Pinpoint the cell where the given text exists, returning its (x, y) midpoint coordinate. 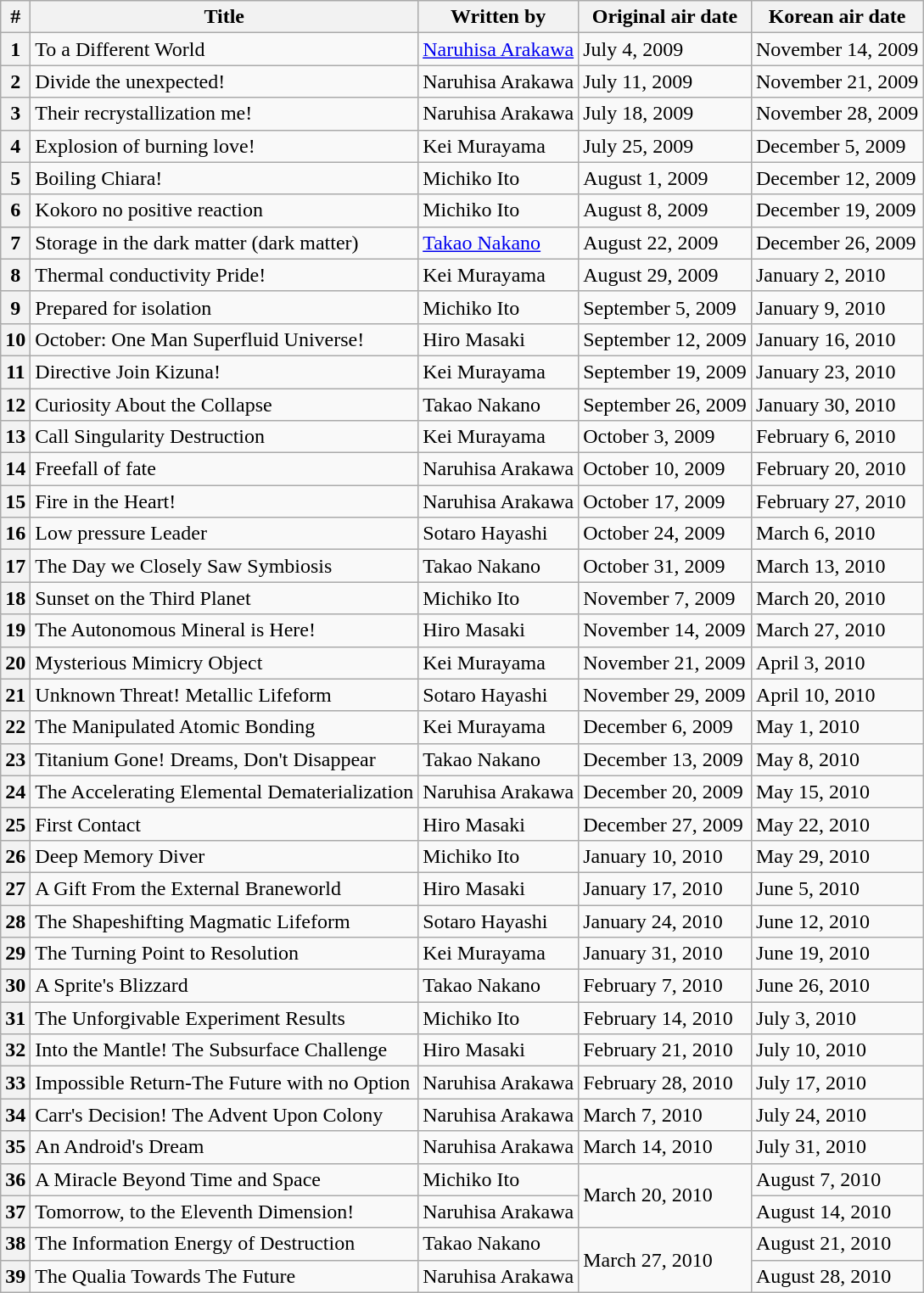
28 (15, 921)
Low pressure Leader (224, 534)
Original air date (665, 17)
December 19, 2009 (837, 210)
September 5, 2009 (665, 307)
July 31, 2010 (837, 1147)
August 8, 2009 (665, 210)
January 30, 2010 (837, 405)
Fire in the Heart! (224, 501)
9 (15, 307)
Kokoro no positive reaction (224, 210)
December 26, 2009 (837, 243)
May 15, 2010 (837, 792)
June 19, 2010 (837, 954)
February 28, 2010 (665, 1083)
27 (15, 888)
March 6, 2010 (837, 534)
Freefall of fate (224, 469)
May 29, 2010 (837, 856)
30 (15, 986)
26 (15, 856)
2 (15, 81)
August 29, 2009 (665, 275)
July 3, 2010 (837, 1018)
25 (15, 824)
January 16, 2010 (837, 339)
14 (15, 469)
December 6, 2009 (665, 727)
The Autonomous Mineral is Here! (224, 630)
Carr's Decision! The Advent Upon Colony (224, 1115)
12 (15, 405)
Impossible Return-The Future with no Option (224, 1083)
A Miracle Beyond Time and Space (224, 1179)
34 (15, 1115)
The Day we Closely Saw Symbiosis (224, 566)
December 13, 2009 (665, 759)
The Shapeshifting Magmatic Lifeform (224, 921)
Divide the unexpected! (224, 81)
December 5, 2009 (837, 146)
Storage in the dark matter (dark matter) (224, 243)
39 (15, 1276)
Titanium Gone! Dreams, Don't Disappear (224, 759)
January 24, 2010 (665, 921)
October 17, 2009 (665, 501)
7 (15, 243)
17 (15, 566)
The Manipulated Atomic Bonding (224, 727)
January 9, 2010 (837, 307)
February 14, 2010 (665, 1018)
Mysterious Mimicry Object (224, 663)
November 7, 2009 (665, 598)
August 7, 2010 (837, 1179)
August 21, 2010 (837, 1244)
The Accelerating Elemental Dematerialization (224, 792)
A Gift From the External Braneworld (224, 888)
To a Different World (224, 49)
February 20, 2010 (837, 469)
Title (224, 17)
October 24, 2009 (665, 534)
10 (15, 339)
Into the Mantle! The Subsurface Challenge (224, 1050)
June 5, 2010 (837, 888)
# (15, 17)
December 27, 2009 (665, 824)
24 (15, 792)
Sunset on the Third Planet (224, 598)
February 21, 2010 (665, 1050)
19 (15, 630)
Tomorrow, to the Eleventh Dimension! (224, 1212)
5 (15, 178)
August 28, 2010 (837, 1276)
May 8, 2010 (837, 759)
38 (15, 1244)
A Sprite's Blizzard (224, 986)
18 (15, 598)
August 1, 2009 (665, 178)
16 (15, 534)
March 7, 2010 (665, 1115)
20 (15, 663)
March 14, 2010 (665, 1147)
November 29, 2009 (665, 695)
Call Singularity Destruction (224, 437)
6 (15, 210)
April 10, 2010 (837, 695)
1 (15, 49)
September 12, 2009 (665, 339)
3 (15, 114)
December 20, 2009 (665, 792)
Deep Memory Diver (224, 856)
April 3, 2010 (837, 663)
11 (15, 372)
July 25, 2009 (665, 146)
36 (15, 1179)
July 18, 2009 (665, 114)
35 (15, 1147)
Directive Join Kizuna! (224, 372)
13 (15, 437)
February 7, 2010 (665, 986)
February 27, 2010 (837, 501)
October 10, 2009 (665, 469)
July 24, 2010 (837, 1115)
Boiling Chiara! (224, 178)
November 28, 2009 (837, 114)
May 1, 2010 (837, 727)
July 17, 2010 (837, 1083)
15 (15, 501)
August 14, 2010 (837, 1212)
First Contact (224, 824)
8 (15, 275)
June 12, 2010 (837, 921)
September 26, 2009 (665, 405)
21 (15, 695)
August 22, 2009 (665, 243)
32 (15, 1050)
33 (15, 1083)
Their recrystallization me! (224, 114)
February 6, 2010 (837, 437)
June 26, 2010 (837, 986)
July 4, 2009 (665, 49)
23 (15, 759)
Prepared for isolation (224, 307)
July 11, 2009 (665, 81)
Explosion of burning love! (224, 146)
37 (15, 1212)
December 12, 2009 (837, 178)
March 13, 2010 (837, 566)
Written by (499, 17)
An Android's Dream (224, 1147)
The Unforgivable Experiment Results (224, 1018)
Unknown Threat! Metallic Lifeform (224, 695)
July 10, 2010 (837, 1050)
January 10, 2010 (665, 856)
September 19, 2009 (665, 372)
January 2, 2010 (837, 275)
Curiosity About the Collapse (224, 405)
January 31, 2010 (665, 954)
October 3, 2009 (665, 437)
22 (15, 727)
The Turning Point to Resolution (224, 954)
31 (15, 1018)
October: One Man Superfluid Universe! (224, 339)
Korean air date (837, 17)
29 (15, 954)
May 22, 2010 (837, 824)
January 17, 2010 (665, 888)
The Qualia Towards The Future (224, 1276)
October 31, 2009 (665, 566)
The Information Energy of Destruction (224, 1244)
4 (15, 146)
January 23, 2010 (837, 372)
Thermal conductivity Pride! (224, 275)
